Extract the [x, y] coordinate from the center of the cell holding the provided text.  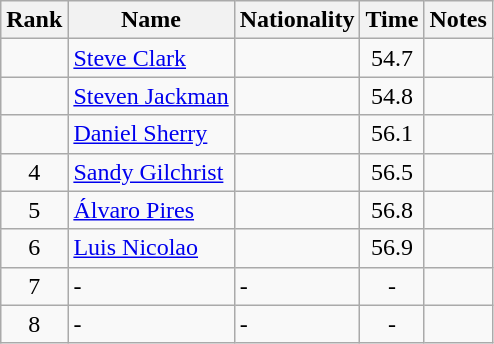
56.8 [392, 210]
4 [34, 172]
8 [34, 324]
56.1 [392, 134]
54.8 [392, 96]
5 [34, 210]
Luis Nicolao [151, 248]
Steve Clark [151, 58]
56.9 [392, 248]
Sandy Gilchrist [151, 172]
Daniel Sherry [151, 134]
Notes [458, 20]
Rank [34, 20]
56.5 [392, 172]
Steven Jackman [151, 96]
Time [392, 20]
Álvaro Pires [151, 210]
7 [34, 286]
54.7 [392, 58]
Nationality [297, 20]
Name [151, 20]
6 [34, 248]
